Output the [X, Y] coordinate of the center of the cell containing the given text.  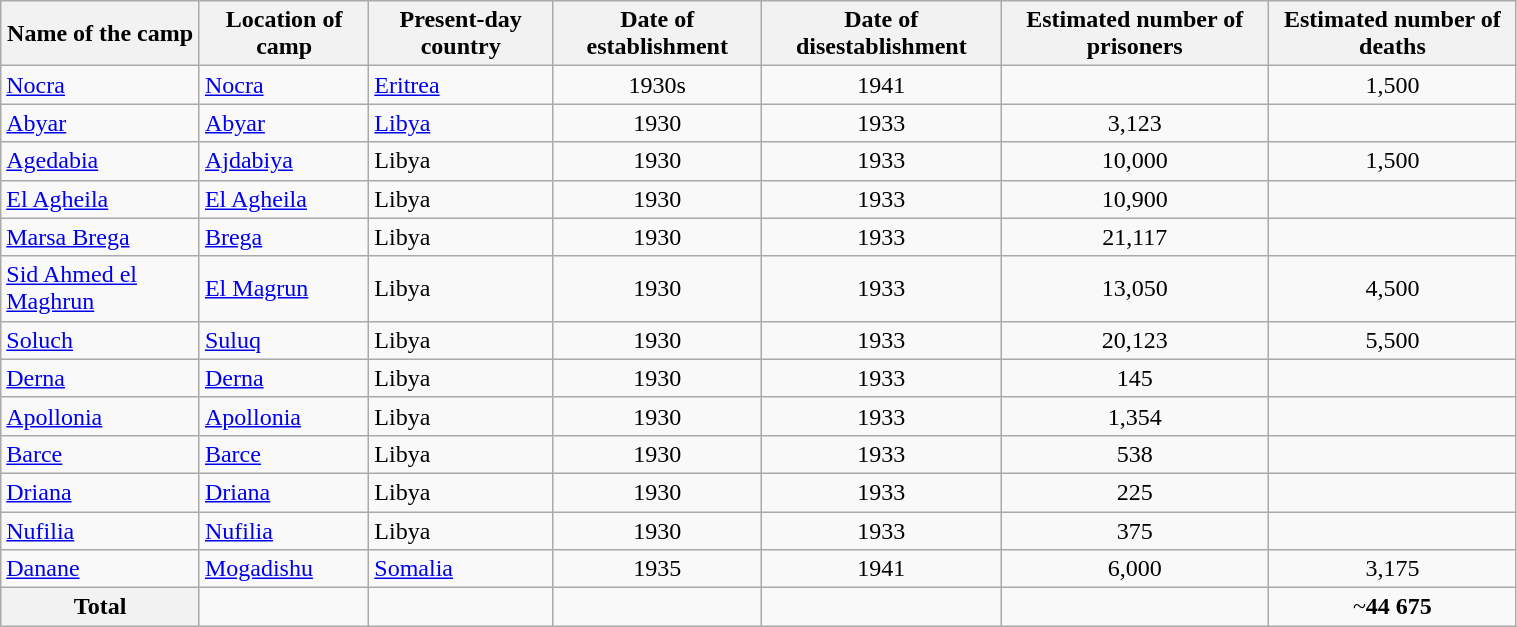
Estimated number of deaths [1392, 34]
1935 [658, 569]
~44 675 [1392, 607]
Brega [284, 237]
145 [1135, 378]
21,117 [1135, 237]
Mogadishu [284, 569]
Total [100, 607]
1,354 [1135, 416]
4,500 [1392, 288]
10,000 [1135, 161]
6,000 [1135, 569]
20,123 [1135, 340]
Danane [100, 569]
Estimated number of prisoners [1135, 34]
3,175 [1392, 569]
3,123 [1135, 123]
El Magrun [284, 288]
Eritrea [461, 85]
Date of disestablishment [882, 34]
Sid Ahmed el Maghrun [100, 288]
Name of the camp [100, 34]
Agedabia [100, 161]
Somalia [461, 569]
10,900 [1135, 199]
Location of camp [284, 34]
538 [1135, 454]
Present-day country [461, 34]
Suluq [284, 340]
13,050 [1135, 288]
1930s [658, 85]
375 [1135, 531]
225 [1135, 492]
5,500 [1392, 340]
Soluch [100, 340]
Ajdabiya [284, 161]
Marsa Brega [100, 237]
Date of establishment [658, 34]
